Find where the given text appears and provide that cell's center as (X, Y) coordinate. 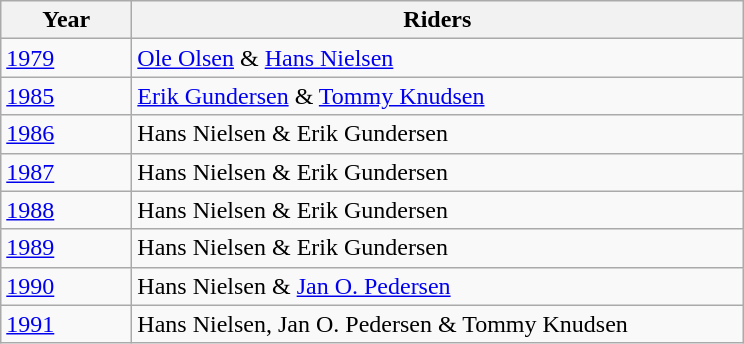
Riders (438, 20)
Erik Gundersen & Tommy Knudsen (438, 96)
1991 (66, 324)
1986 (66, 134)
1988 (66, 210)
1979 (66, 58)
Hans Nielsen, Jan O. Pedersen & Tommy Knudsen (438, 324)
Hans Nielsen & Jan O. Pedersen (438, 286)
Ole Olsen & Hans Nielsen (438, 58)
1987 (66, 172)
1990 (66, 286)
1985 (66, 96)
1989 (66, 248)
Year (66, 20)
